Return (X, Y) of the center of cell containing provided text 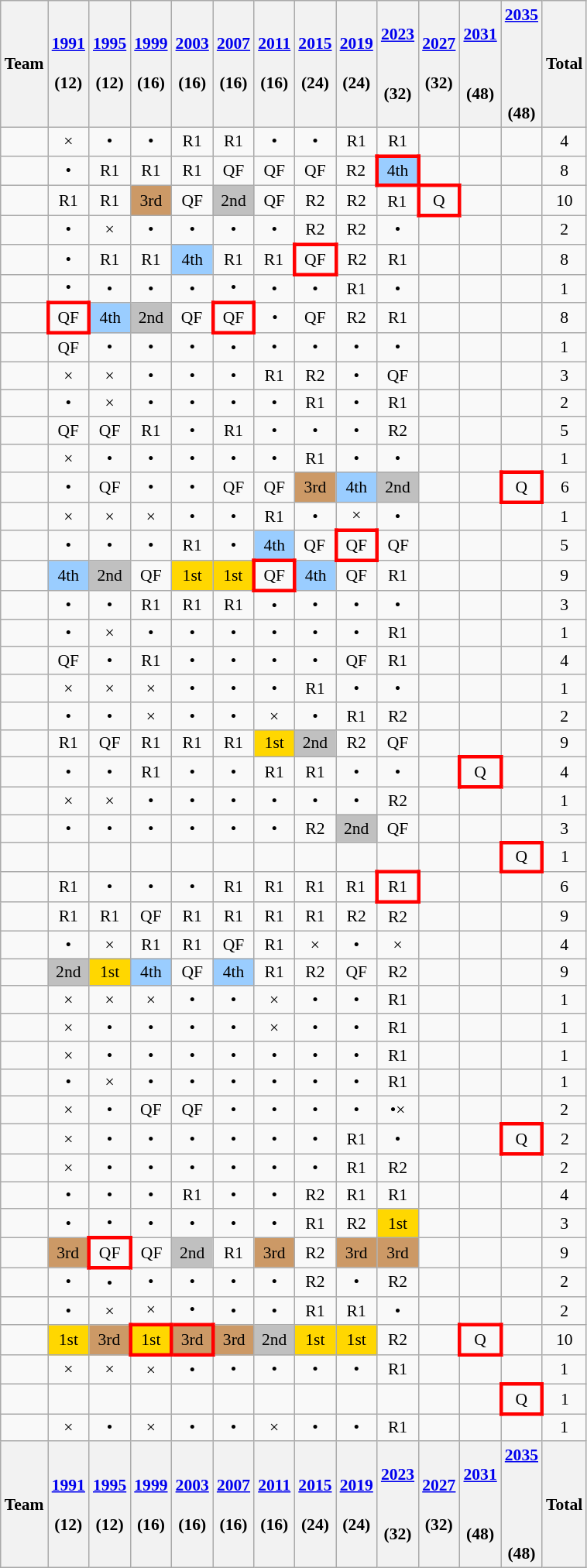
•× (398, 1110)
